Find where the given text appears and provide that cell's center as (X, Y) coordinate. 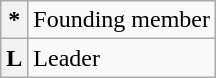
Leader (122, 58)
L (14, 58)
Founding member (122, 20)
* (14, 20)
